Search for the cell housing the specified text and yield its [x, y] center coordinate. 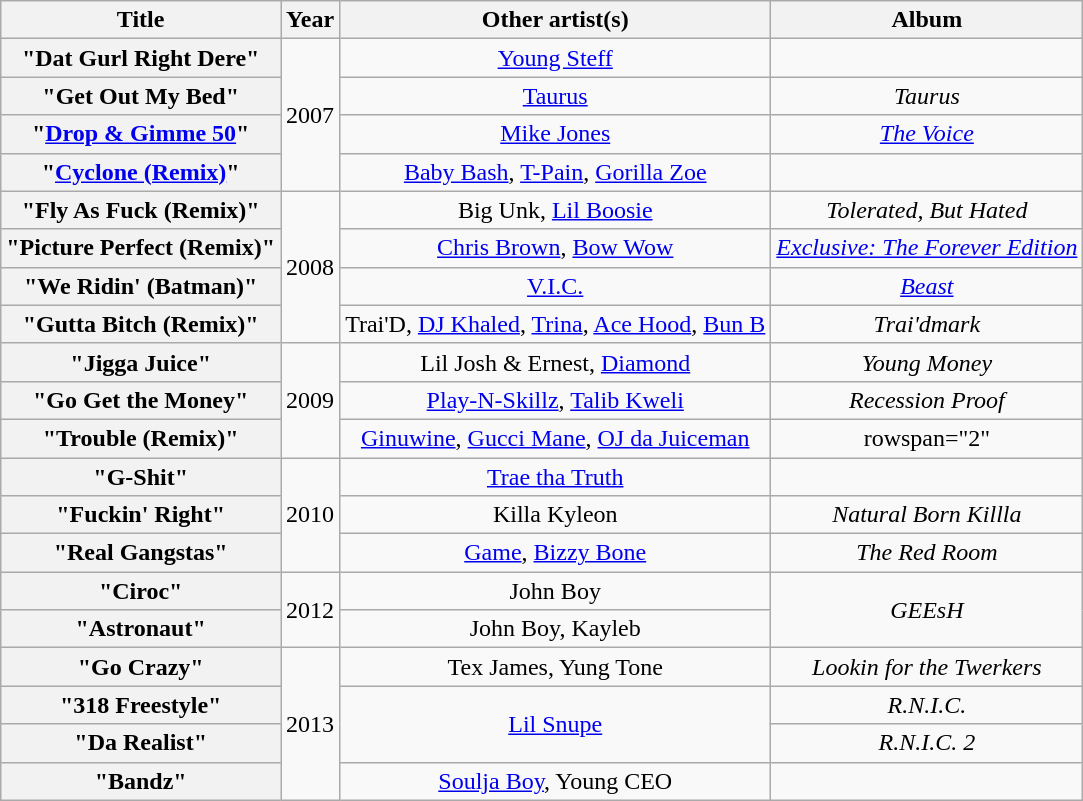
"Real Gangstas" [141, 553]
Beast [927, 286]
Tolerated, But Hated [927, 210]
"Go Crazy" [141, 667]
Album [927, 20]
Killa Kyleon [556, 515]
Ginuwine, Gucci Mane, OJ da Juiceman [556, 438]
2010 [310, 515]
2009 [310, 400]
John Boy, Kayleb [556, 629]
Soulja Boy, Young CEO [556, 781]
Big Unk, Lil Boosie [556, 210]
Mike Jones [556, 134]
R.N.I.C. 2 [927, 743]
rowspan="2" [927, 438]
"Get Out My Bed" [141, 96]
Trai'dmark [927, 324]
"Bandz" [141, 781]
Tex James, Yung Tone [556, 667]
Baby Bash, T-Pain, Gorilla Zoe [556, 172]
"Go Get the Money" [141, 400]
"Trouble (Remix)" [141, 438]
"318 Freestyle" [141, 705]
R.N.I.C. [927, 705]
"Fuckin' Right" [141, 515]
Other artist(s) [556, 20]
2008 [310, 267]
Young Steff [556, 58]
Year [310, 20]
"Fly As Fuck (Remix)" [141, 210]
Trai'D, DJ Khaled, Trina, Ace Hood, Bun B [556, 324]
2013 [310, 724]
"Ciroc" [141, 591]
V.I.C. [556, 286]
The Voice [927, 134]
Trae tha Truth [556, 477]
Recession Proof [927, 400]
John Boy [556, 591]
"We Ridin' (Batman)" [141, 286]
2007 [310, 115]
"Cyclone (Remix)" [141, 172]
The Red Room [927, 553]
Title [141, 20]
Chris Brown, Bow Wow [556, 248]
"Da Realist" [141, 743]
Exclusive: The Forever Edition [927, 248]
Young Money [927, 362]
"Jigga Juice" [141, 362]
Lil Josh & Ernest, Diamond [556, 362]
"Dat Gurl Right Dere" [141, 58]
"Drop & Gimme 50" [141, 134]
Play-N-Skillz, Talib Kweli [556, 400]
Natural Born Killla [927, 515]
Lookin for the Twerkers [927, 667]
2012 [310, 610]
"Picture Perfect (Remix)" [141, 248]
Lil Snupe [556, 724]
Game, Bizzy Bone [556, 553]
"Gutta Bitch (Remix)" [141, 324]
"Astronaut" [141, 629]
"G-Shit" [141, 477]
GEEsH [927, 610]
